Scan for the cell matching the given text and deliver its (x, y) coordinate at center. 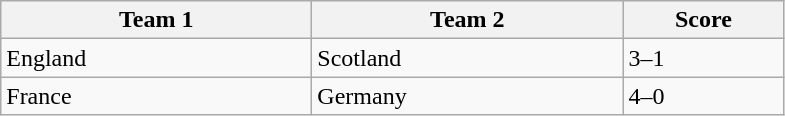
Team 2 (468, 20)
Score (704, 20)
Germany (468, 96)
Scotland (468, 58)
4–0 (704, 96)
3–1 (704, 58)
Team 1 (156, 20)
France (156, 96)
England (156, 58)
